Output the [X, Y] coordinate of the center of the cell containing the given text.  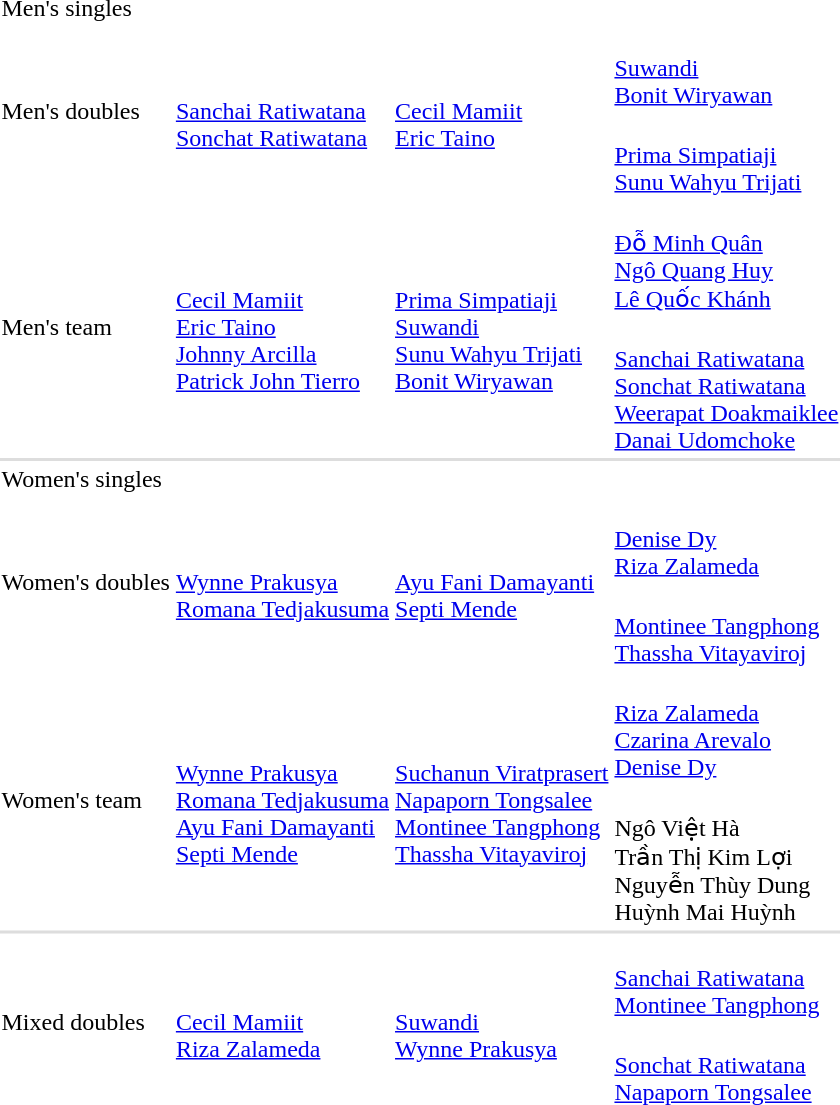
Montinee Tangphong Thassha Vitayaviroj [726, 626]
Suwandi Bonit Wiryawan [726, 68]
Sanchai Ratiwatana Montinee Tangphong [726, 978]
Men's team [86, 328]
Riza Zalameda Czarina Arevalo Denise Dy [726, 726]
Women's singles [86, 479]
Suchanun Viratprasert Napaporn Tongsalee Montinee Tangphong Thassha Vitayaviroj [502, 799]
Sanchai RatiwatanaSonchat Ratiwatana [282, 112]
Ngô Việt Hà Trần Thị Kim Lợi Nguyễn Thùy Dung Huỳnh Mai Huỳnh [726, 856]
Ayu Fani Damayanti Septi Mende [502, 582]
Prima Simpatiaji Sunu Wahyu Trijati [726, 155]
Denise Dy Riza Zalameda [726, 539]
Women's doubles [86, 582]
Wynne Prakusya Romana Tedjakusuma Ayu Fani Damayanti Septi Mende [282, 799]
Prima Simpatiaji Suwandi Sunu Wahyu Trijati Bonit Wiryawan [502, 328]
Men's doubles [86, 112]
Wynne PrakusyaRomana Tedjakusuma [282, 582]
Sanchai Ratiwatana Sonchat Ratiwatana Weerapat Doakmaiklee Danai Udomchoke [726, 386]
Đỗ Minh QuânNgô Quang Huy Lê Quốc Khánh [726, 257]
Cecil Mamiit Eric Taino [502, 112]
Cecil Mamiit Eric Taino Johnny Arcilla Patrick John Tierro [282, 328]
Women's team [86, 799]
